Scan for the cell matching the given text and deliver its [X, Y] coordinate at center. 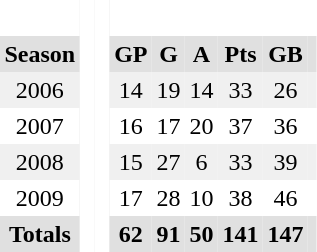
50 [202, 234]
36 [286, 126]
62 [131, 234]
Totals [40, 234]
15 [131, 162]
2008 [40, 162]
2006 [40, 90]
38 [240, 198]
2009 [40, 198]
19 [168, 90]
27 [168, 162]
Pts [240, 54]
91 [168, 234]
20 [202, 126]
16 [131, 126]
141 [240, 234]
GB [286, 54]
46 [286, 198]
37 [240, 126]
6 [202, 162]
2007 [40, 126]
Season [40, 54]
39 [286, 162]
10 [202, 198]
GP [131, 54]
A [202, 54]
28 [168, 198]
147 [286, 234]
26 [286, 90]
G [168, 54]
